Output the [X, Y] coordinate of the center of the cell containing the given text.  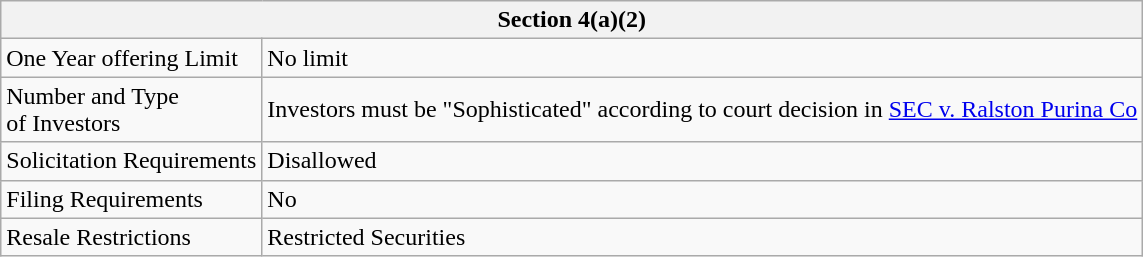
One Year offering Limit [132, 58]
Investors must be "Sophisticated" according to court decision in SEC v. Ralston Purina Co [702, 110]
No [702, 199]
Solicitation Requirements [132, 161]
Disallowed [702, 161]
Number and Typeof Investors [132, 110]
No limit [702, 58]
Section 4(a)(2) [572, 20]
Restricted Securities [702, 237]
Filing Requirements [132, 199]
Resale Restrictions [132, 237]
